Capture the cell that displays the provided text and extract its (X, Y) central coordinate. 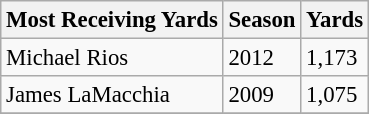
2012 (262, 58)
Yards (335, 20)
Season (262, 20)
1,075 (335, 95)
1,173 (335, 58)
2009 (262, 95)
Most Receiving Yards (112, 20)
Michael Rios (112, 58)
James LaMacchia (112, 95)
